From the cell containing the given text, extract its center point as (x, y) coordinate. 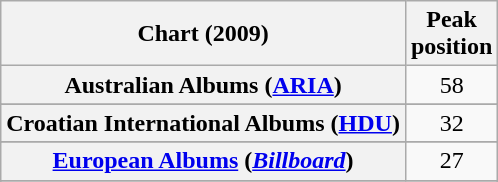
27 (451, 161)
58 (451, 85)
Australian Albums (ARIA) (204, 85)
32 (451, 123)
Chart (2009) (204, 34)
Peakposition (451, 34)
European Albums (Billboard) (204, 161)
Croatian International Albums (HDU) (204, 123)
